Extract the (x, y) coordinate from the center of the cell holding the provided text.  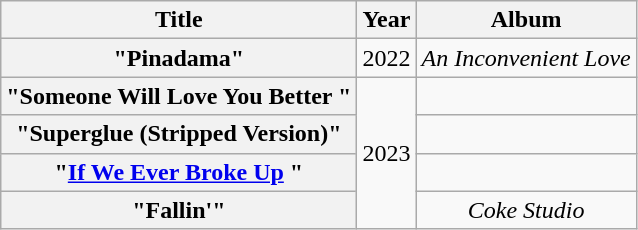
"If We Ever Broke Up " (179, 172)
"Fallin'" (179, 210)
2023 (386, 153)
Album (526, 20)
An Inconvenient Love (526, 58)
"Superglue (Stripped Version)" (179, 134)
2022 (386, 58)
"Pinadama" (179, 58)
Title (179, 20)
"Someone Will Love You Better " (179, 96)
Year (386, 20)
Coke Studio (526, 210)
